Extract the (x, y) coordinate from the center of the cell holding the provided text.  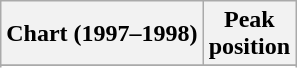
Chart (1997–1998) (102, 34)
Peakposition (249, 34)
